Output the [X, Y] coordinate of the center of the cell containing the given text.  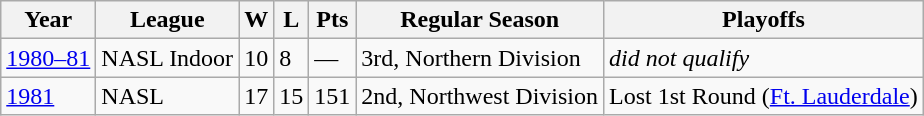
10 [256, 58]
3rd, Northern Division [480, 58]
Playoffs [764, 20]
NASL Indoor [168, 58]
— [332, 58]
8 [292, 58]
1981 [48, 96]
Regular Season [480, 20]
17 [256, 96]
NASL [168, 96]
Year [48, 20]
W [256, 20]
151 [332, 96]
L [292, 20]
1980–81 [48, 58]
Lost 1st Round (Ft. Lauderdale) [764, 96]
did not qualify [764, 58]
Pts [332, 20]
15 [292, 96]
2nd, Northwest Division [480, 96]
League [168, 20]
